For the text-containing cell, return its midpoint in [x, y] coordinate format. 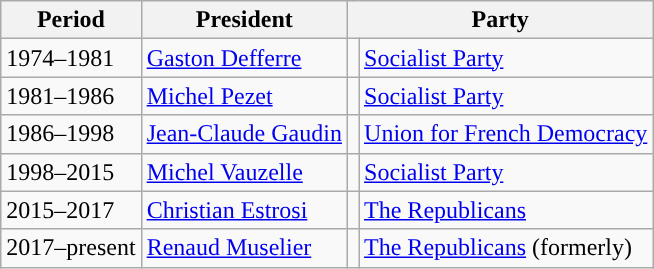
Christian Estrosi [244, 210]
1981–1986 [71, 96]
Michel Vauzelle [244, 172]
Jean-Claude Gaudin [244, 134]
Gaston Defferre [244, 58]
Period [71, 20]
The Republicans (formerly) [506, 248]
The Republicans [506, 210]
2017–present [71, 248]
2015–2017 [71, 210]
Party [500, 20]
1986–1998 [71, 134]
President [244, 20]
Union for French Democracy [506, 134]
Michel Pezet [244, 96]
1974–1981 [71, 58]
Renaud Muselier [244, 248]
1998–2015 [71, 172]
